Search for the cell housing the specified text and yield its (x, y) center coordinate. 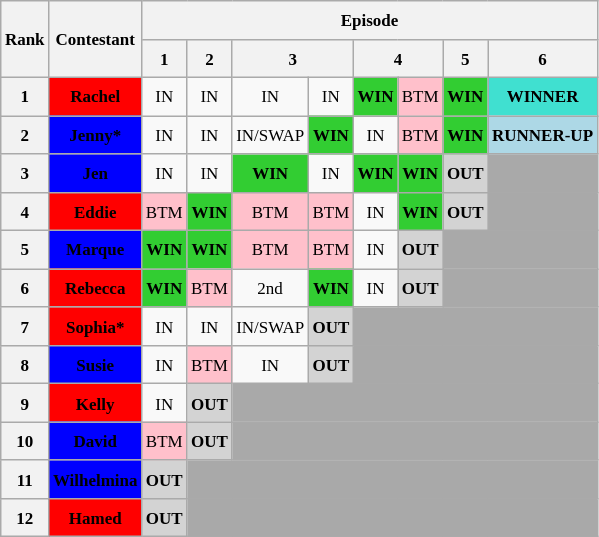
Susie (96, 365)
Rachel (96, 97)
Eddie (96, 212)
7 (25, 326)
9 (25, 403)
10 (25, 441)
Wilhelmina (96, 480)
Hamed (96, 518)
Rebecca (96, 288)
Jenny* (96, 135)
Contestant (96, 40)
11 (25, 480)
Kelly (96, 403)
WINNER (542, 97)
Episode (370, 20)
12 (25, 518)
David (96, 441)
Rank (25, 40)
Sophia* (96, 326)
Marque (96, 250)
8 (25, 365)
RUNNER-UP (542, 135)
Jen (96, 173)
2nd (270, 288)
